Identify which cell holds the provided text, then report its [x, y] central coordinate. 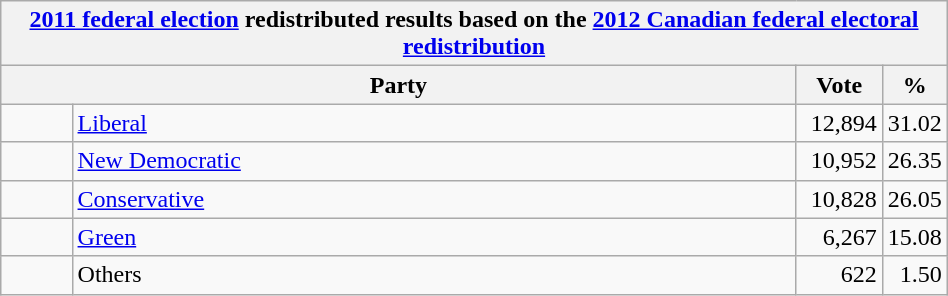
2011 federal election redistributed results based on the 2012 Canadian federal electoral redistribution [474, 34]
10,952 [839, 161]
10,828 [839, 199]
% [914, 85]
15.08 [914, 237]
12,894 [839, 123]
622 [839, 275]
Vote [839, 85]
31.02 [914, 123]
26.05 [914, 199]
Liberal [434, 123]
New Democratic [434, 161]
26.35 [914, 161]
Others [434, 275]
1.50 [914, 275]
Party [398, 85]
Conservative [434, 199]
6,267 [839, 237]
Green [434, 237]
